Identify which cell holds the provided text, then report its (x, y) central coordinate. 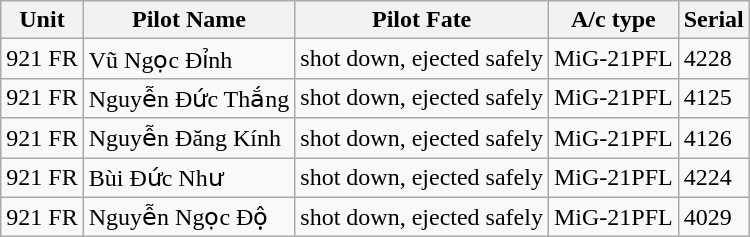
Pilot Name (189, 20)
Bùi Đức Như (189, 178)
A/c type (613, 20)
Vũ Ngọc Đỉnh (189, 59)
4224 (714, 178)
4228 (714, 59)
4029 (714, 217)
Unit (42, 20)
Nguyễn Ngọc Độ (189, 217)
Nguyễn Đăng Kính (189, 138)
Serial (714, 20)
4126 (714, 138)
4125 (714, 98)
Pilot Fate (422, 20)
Nguyễn Đức Thắng (189, 98)
